Pinpoint the cell where the given text exists, returning its [X, Y] midpoint coordinate. 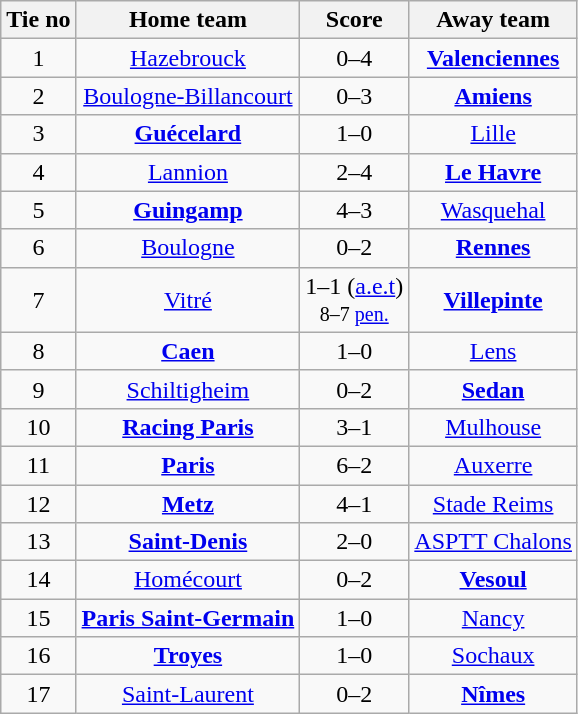
Home team [188, 20]
1 [38, 58]
Sochaux [494, 656]
Boulogne [188, 248]
Nancy [494, 618]
Boulogne-Billancourt [188, 96]
Auxerre [494, 465]
4 [38, 172]
12 [38, 503]
16 [38, 656]
17 [38, 694]
Villepinte [494, 300]
14 [38, 580]
Metz [188, 503]
2 [38, 96]
Tie no [38, 20]
Troyes [188, 656]
15 [38, 618]
0–3 [354, 96]
Lille [494, 134]
Vesoul [494, 580]
Caen [188, 351]
4–1 [354, 503]
Nîmes [494, 694]
Mulhouse [494, 427]
ASPTT Chalons [494, 542]
9 [38, 389]
Score [354, 20]
Lannion [188, 172]
10 [38, 427]
Racing Paris [188, 427]
5 [38, 210]
Valenciennes [494, 58]
Vitré [188, 300]
Homécourt [188, 580]
6–2 [354, 465]
4–3 [354, 210]
Stade Reims [494, 503]
7 [38, 300]
Paris [188, 465]
Guécelard [188, 134]
Rennes [494, 248]
Sedan [494, 389]
Hazebrouck [188, 58]
2–0 [354, 542]
Wasquehal [494, 210]
3–1 [354, 427]
2–4 [354, 172]
11 [38, 465]
8 [38, 351]
Guingamp [188, 210]
Schiltigheim [188, 389]
Amiens [494, 96]
Le Havre [494, 172]
Paris Saint-Germain [188, 618]
Saint-Denis [188, 542]
1–1 (a.e.t) 8–7 pen. [354, 300]
0–4 [354, 58]
6 [38, 248]
3 [38, 134]
Saint-Laurent [188, 694]
13 [38, 542]
Lens [494, 351]
Away team [494, 20]
